Search for the cell housing the specified text and yield its [x, y] center coordinate. 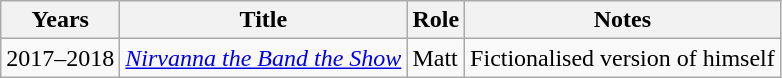
2017–2018 [60, 58]
Matt [436, 58]
Notes [623, 20]
Nirvanna the Band the Show [264, 58]
Years [60, 20]
Role [436, 20]
Fictionalised version of himself [623, 58]
Title [264, 20]
